From the cell containing the given text, extract its center point as [x, y] coordinate. 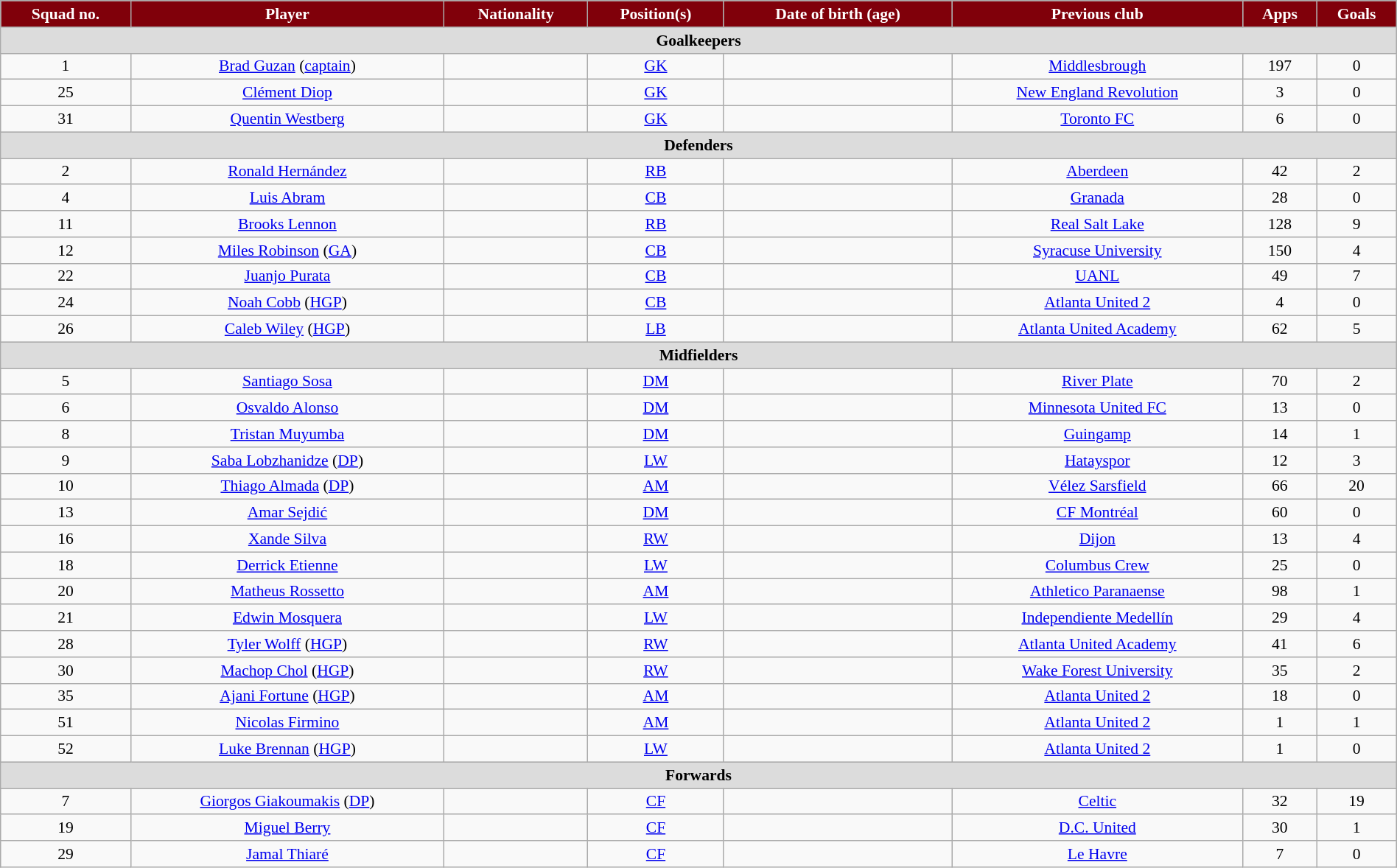
Minnesota United FC [1098, 408]
Tristan Muyumba [287, 434]
Ronald Hernández [287, 172]
42 [1280, 172]
Celtic [1098, 802]
Ajani Fortune (HGP) [287, 696]
62 [1280, 329]
51 [66, 723]
197 [1280, 66]
32 [1280, 802]
98 [1280, 592]
Miguel Berry [287, 828]
Luke Brennan (HGP) [287, 749]
21 [66, 618]
Independiente Medellín [1098, 618]
Columbus Crew [1098, 565]
Position(s) [656, 14]
14 [1280, 434]
66 [1280, 486]
Wake Forest University [1098, 671]
Goals [1356, 14]
22 [66, 276]
Granada [1098, 198]
Aberdeen [1098, 172]
LB [656, 329]
Thiago Almada (DP) [287, 486]
CF Montréal [1098, 513]
Dijon [1098, 539]
49 [1280, 276]
16 [66, 539]
UANL [1098, 276]
Brad Guzan (captain) [287, 66]
Clément Diop [287, 93]
8 [66, 434]
Matheus Rossetto [287, 592]
Forwards [698, 775]
26 [66, 329]
150 [1280, 251]
Saba Lobzhanidze (DP) [287, 461]
River Plate [1098, 382]
Hatayspor [1098, 461]
Apps [1280, 14]
Luis Abram [287, 198]
Osvaldo Alonso [287, 408]
Goalkeepers [698, 41]
Santiago Sosa [287, 382]
D.C. United [1098, 828]
Amar Sejdić [287, 513]
Midfielders [698, 355]
Athletico Paranaense [1098, 592]
Jamal Thiaré [287, 854]
Tyler Wolff (HGP) [287, 644]
Date of birth (age) [837, 14]
Guingamp [1098, 434]
Giorgos Giakoumakis (DP) [287, 802]
Middlesbrough [1098, 66]
Vélez Sarsfield [1098, 486]
Quentin Westberg [287, 119]
Brooks Lennon [287, 224]
41 [1280, 644]
52 [66, 749]
11 [66, 224]
Syracuse University [1098, 251]
Miles Robinson (GA) [287, 251]
Previous club [1098, 14]
70 [1280, 382]
60 [1280, 513]
Juanjo Purata [287, 276]
24 [66, 303]
31 [66, 119]
Nationality [516, 14]
Noah Cobb (HGP) [287, 303]
Xande Silva [287, 539]
New England Revolution [1098, 93]
128 [1280, 224]
Caleb Wiley (HGP) [287, 329]
Machop Chol (HGP) [287, 671]
Player [287, 14]
Derrick Etienne [287, 565]
Nicolas Firmino [287, 723]
Real Salt Lake [1098, 224]
Le Havre [1098, 854]
Edwin Mosquera [287, 618]
10 [66, 486]
Squad no. [66, 14]
Toronto FC [1098, 119]
Defenders [698, 145]
